Return (x, y) of the center of cell containing provided text 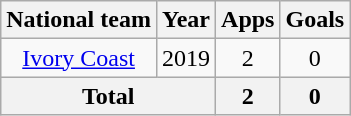
Ivory Coast (79, 58)
Goals (315, 20)
Apps (248, 20)
Year (186, 20)
2019 (186, 58)
Total (108, 96)
National team (79, 20)
